Output the (x, y) coordinate of the center of the cell containing the given text.  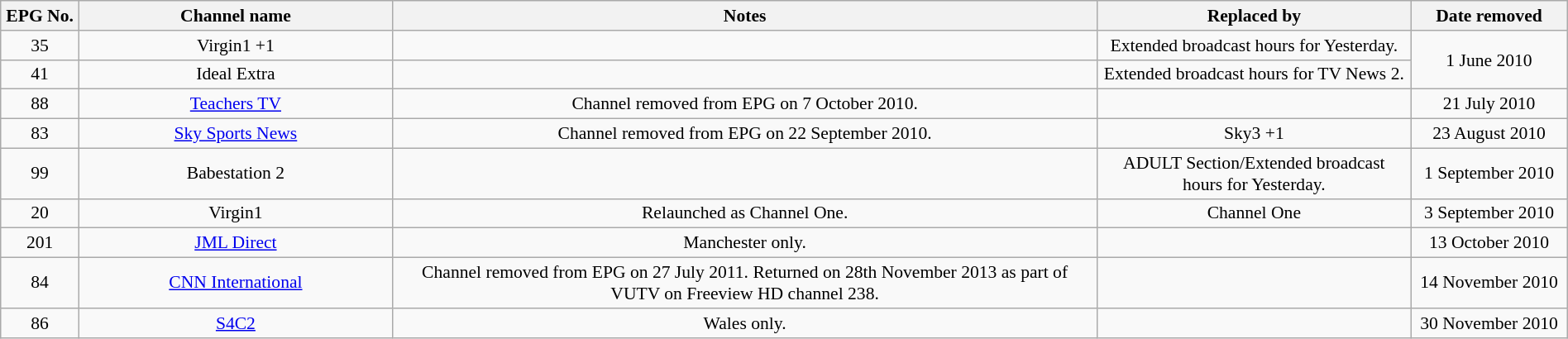
Date removed (1489, 16)
Virgin1 (235, 213)
23 August 2010 (1489, 134)
30 November 2010 (1489, 323)
Sky3 +1 (1254, 134)
Channel name (235, 16)
Extended broadcast hours for TV News 2. (1254, 74)
99 (40, 174)
Sky Sports News (235, 134)
41 (40, 74)
35 (40, 45)
JML Direct (235, 243)
Ideal Extra (235, 74)
86 (40, 323)
EPG No. (40, 16)
Babestation 2 (235, 174)
Wales only. (744, 323)
ADULT Section/Extended broadcast hours for Yesterday. (1254, 174)
Relaunched as Channel One. (744, 213)
Extended broadcast hours for Yesterday. (1254, 45)
1 September 2010 (1489, 174)
1 June 2010 (1489, 60)
13 October 2010 (1489, 243)
201 (40, 243)
Manchester only. (744, 243)
21 July 2010 (1489, 104)
83 (40, 134)
Channel One (1254, 213)
S4C2 (235, 323)
88 (40, 104)
Replaced by (1254, 16)
20 (40, 213)
84 (40, 283)
Channel removed from EPG on 27 July 2011. Returned on 28th November 2013 as part of VUTV on Freeview HD channel 238. (744, 283)
CNN International (235, 283)
Channel removed from EPG on 22 September 2010. (744, 134)
3 September 2010 (1489, 213)
Teachers TV (235, 104)
14 November 2010 (1489, 283)
Channel removed from EPG on 7 October 2010. (744, 104)
Notes (744, 16)
Virgin1 +1 (235, 45)
